Locate the cell with the specified text and output its [x, y] center coordinate. 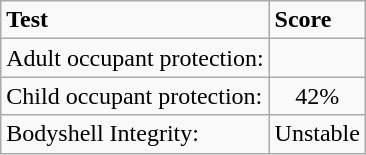
Test [135, 20]
Child occupant protection: [135, 96]
42% [317, 96]
Score [317, 20]
Adult occupant protection: [135, 58]
Unstable [317, 134]
Bodyshell Integrity: [135, 134]
